Identify which cell holds the provided text, then report its (X, Y) central coordinate. 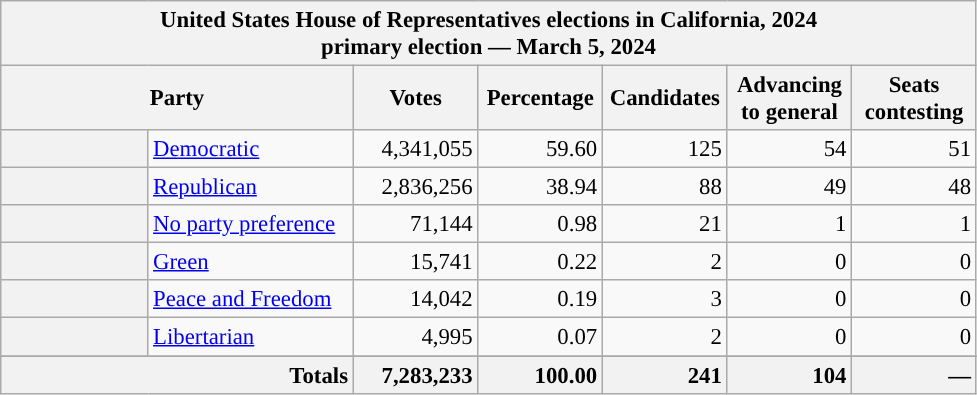
88 (666, 187)
Votes (416, 98)
2,836,256 (416, 187)
100.00 (540, 375)
— (914, 375)
0.98 (540, 224)
59.60 (540, 149)
3 (666, 299)
Green (251, 262)
United States House of Representatives elections in California, 2024primary election — March 5, 2024 (489, 34)
4,341,055 (416, 149)
241 (666, 375)
7,283,233 (416, 375)
54 (790, 149)
4,995 (416, 337)
Percentage (540, 98)
51 (914, 149)
Peace and Freedom (251, 299)
49 (790, 187)
Democratic (251, 149)
15,741 (416, 262)
No party preference (251, 224)
Seats contesting (914, 98)
Libertarian (251, 337)
14,042 (416, 299)
71,144 (416, 224)
Candidates (666, 98)
Totals (178, 375)
Advancing to general (790, 98)
125 (666, 149)
104 (790, 375)
0.07 (540, 337)
Republican (251, 187)
48 (914, 187)
0.22 (540, 262)
Party (178, 98)
0.19 (540, 299)
21 (666, 224)
38.94 (540, 187)
